Return (X, Y) of the center of cell containing provided text 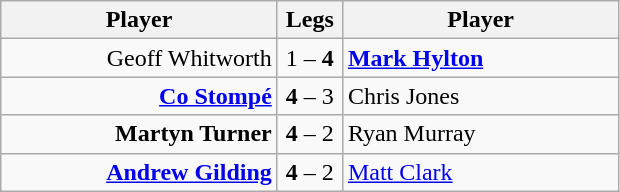
Co Stompé (140, 96)
Matt Clark (480, 172)
4 – 3 (310, 96)
Martyn Turner (140, 134)
1 – 4 (310, 58)
Mark Hylton (480, 58)
Geoff Whitworth (140, 58)
Andrew Gilding (140, 172)
Chris Jones (480, 96)
Legs (310, 20)
Ryan Murray (480, 134)
